Return the [X, Y] coordinate for the center point of the cell that contains the specified text.  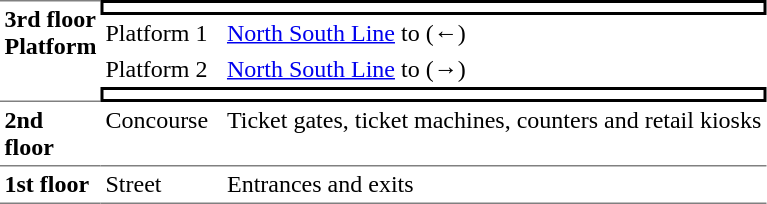
Platform 1 [162, 33]
3rd floorPlatform [50, 51]
Entrances and exits [494, 185]
North South Line to (←) [494, 33]
Platform 2 [162, 69]
Street [162, 185]
Ticket gates, ticket machines, counters and retail kiosks [494, 134]
2nd floor [50, 134]
1st floor [50, 185]
Concourse [162, 134]
North South Line to (→) [494, 69]
